Determine the [X, Y] coordinate at the center of the cell enclosing the given text.  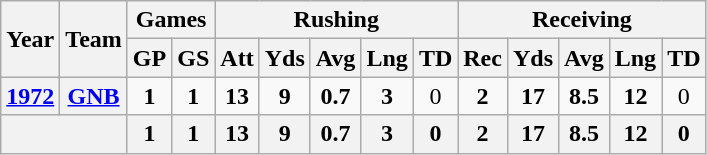
Att [237, 58]
1972 [30, 96]
GNB [94, 96]
Team [94, 39]
Year [30, 39]
GP [149, 58]
Games [170, 20]
GS [194, 58]
Rushing [336, 20]
Receiving [582, 20]
Rec [483, 58]
